Provide the [X, Y] coordinate of the cell's center where the given text is located.  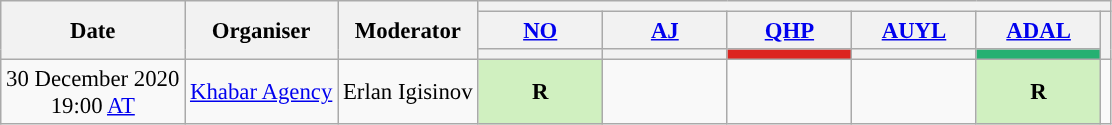
NO [540, 31]
ADAL [1038, 31]
Organiser [262, 30]
QHP [790, 31]
Date [93, 30]
AJ [666, 31]
Erlan Igisinov [408, 92]
30 December 202019:00 AT [93, 92]
Moderator [408, 30]
Khabar Agency [262, 92]
AUYL [914, 31]
